Determine the [x, y] coordinate at the center of the cell enclosing the given text.  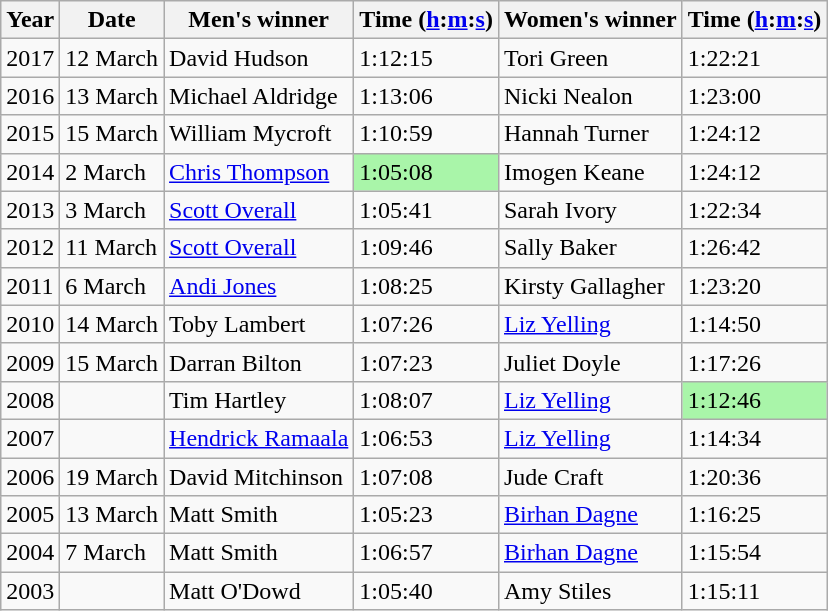
Toby Lambert [259, 324]
Year [30, 20]
1:05:08 [426, 172]
David Mitchinson [259, 477]
1:06:53 [426, 438]
Michael Aldridge [259, 96]
1:15:11 [754, 591]
1:14:50 [754, 324]
7 March [112, 553]
1:23:20 [754, 286]
1:08:07 [426, 400]
1:05:41 [426, 210]
2005 [30, 515]
Tim Hartley [259, 400]
1:07:23 [426, 362]
Hannah Turner [590, 134]
2008 [30, 400]
1:22:34 [754, 210]
Women's winner [590, 20]
1:12:15 [426, 58]
Andi Jones [259, 286]
1:13:06 [426, 96]
Chris Thompson [259, 172]
1:05:23 [426, 515]
2 March [112, 172]
Darran Bilton [259, 362]
Hendrick Ramaala [259, 438]
1:15:54 [754, 553]
2009 [30, 362]
Juliet Doyle [590, 362]
12 March [112, 58]
2016 [30, 96]
2013 [30, 210]
Jude Craft [590, 477]
1:10:59 [426, 134]
Matt O'Dowd [259, 591]
1:20:36 [754, 477]
2007 [30, 438]
Sally Baker [590, 248]
1:17:26 [754, 362]
19 March [112, 477]
11 March [112, 248]
2006 [30, 477]
2012 [30, 248]
1:07:26 [426, 324]
1:09:46 [426, 248]
2010 [30, 324]
William Mycroft [259, 134]
1:05:40 [426, 591]
2014 [30, 172]
2017 [30, 58]
14 March [112, 324]
1:14:34 [754, 438]
Nicki Nealon [590, 96]
1:16:25 [754, 515]
1:26:42 [754, 248]
2003 [30, 591]
Date [112, 20]
1:07:08 [426, 477]
Amy Stiles [590, 591]
1:22:21 [754, 58]
3 March [112, 210]
2011 [30, 286]
1:12:46 [754, 400]
Men's winner [259, 20]
1:06:57 [426, 553]
Tori Green [590, 58]
2015 [30, 134]
Sarah Ivory [590, 210]
Kirsty Gallagher [590, 286]
1:23:00 [754, 96]
David Hudson [259, 58]
Imogen Keane [590, 172]
1:08:25 [426, 286]
2004 [30, 553]
6 March [112, 286]
